Identify which cell holds the provided text, then report its [X, Y] central coordinate. 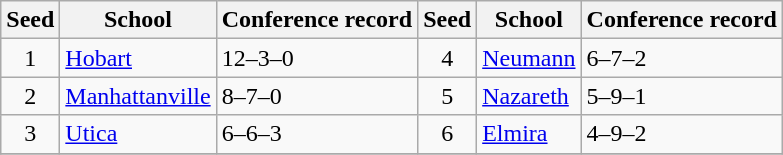
1 [30, 58]
6 [448, 134]
2 [30, 96]
4–9–2 [682, 134]
8–7–0 [316, 96]
6–7–2 [682, 58]
5–9–1 [682, 96]
Utica [138, 134]
Neumann [529, 58]
Nazareth [529, 96]
Manhattanville [138, 96]
Hobart [138, 58]
5 [448, 96]
Elmira [529, 134]
12–3–0 [316, 58]
3 [30, 134]
4 [448, 58]
6–6–3 [316, 134]
